Pinpoint the cell where the given text exists, returning its [X, Y] midpoint coordinate. 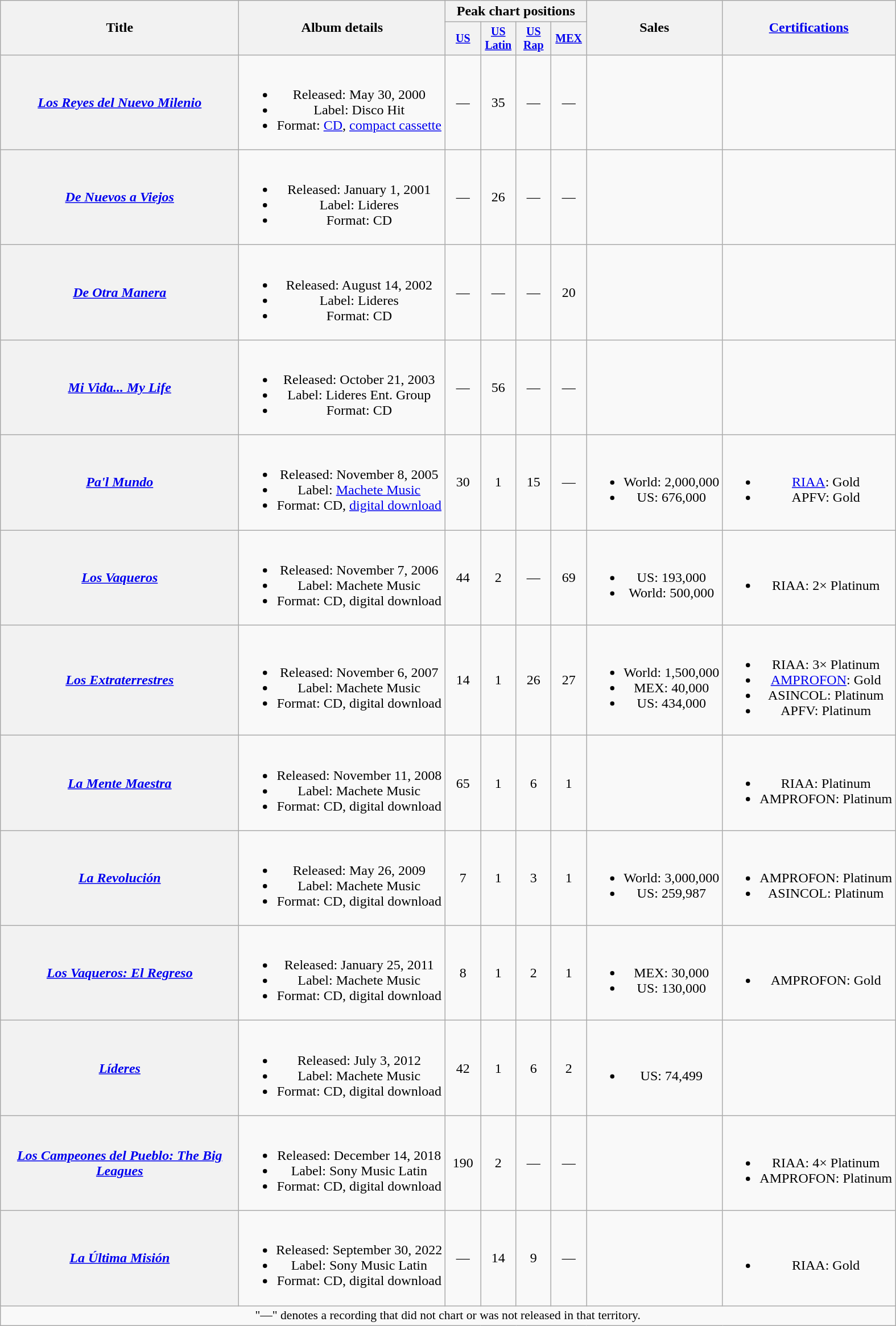
Pa'l Mundo [119, 482]
15 [534, 482]
Released: January 25, 2011Label: Machete MusicFormat: CD, digital download [342, 973]
De Nuevos a Viejos [119, 197]
World: 3,000,000US: 259,987 [654, 878]
US: 74,499 [654, 1068]
Líderes [119, 1068]
Los Reyes del Nuevo Milenio [119, 102]
Certifications [809, 28]
20 [569, 292]
Released: December 14, 2018Label: Sony Music LatinFormat: CD, digital download [342, 1163]
3 [534, 878]
"—" denotes a recording that did not chart or was not released in that territory. [448, 1316]
9 [534, 1258]
Sales [654, 28]
8 [463, 973]
190 [463, 1163]
RIAA: 4× Platinum AMPROFON: Platinum [809, 1163]
Released: May 26, 2009Label: Machete MusicFormat: CD, digital download [342, 878]
30 [463, 482]
RIAA: Gold [809, 1258]
USRap [534, 39]
Released: September 30, 2022Label: Sony Music LatinFormat: CD, digital download [342, 1258]
65 [463, 783]
Released: July 3, 2012Label: Machete MusicFormat: CD, digital download [342, 1068]
Released: November 7, 2006Label: Machete MusicFormat: CD, digital download [342, 578]
Los Vaqueros [119, 578]
World: 1,500,000MEX: 40,000US: 434,000 [654, 680]
Peak chart positions [516, 11]
Released: August 14, 2002Label: LideresFormat: CD [342, 292]
Released: November 6, 2007Label: Machete MusicFormat: CD, digital download [342, 680]
Released: October 21, 2003Label: Lideres Ent. GroupFormat: CD [342, 387]
RIAA: Platinum AMPROFON: Platinum [809, 783]
US [463, 39]
56 [498, 387]
Los Campeones del Pueblo: The Big Leagues [119, 1163]
RIAA: 2× Platinum [809, 578]
RIAA: GoldAPFV: Gold [809, 482]
Released: May 30, 2000Label: Disco HitFormat: CD, compact cassette [342, 102]
Released: January 1, 2001Label: LideresFormat: CD [342, 197]
Album details [342, 28]
AMPROFON: Gold [809, 973]
MEX: 30,000US: 130,000 [654, 973]
Los Vaqueros: El Regreso [119, 973]
MEX [569, 39]
AMPROFON: PlatinumASINCOL: Platinum [809, 878]
De Otra Manera [119, 292]
RIAA: 3× Platinum AMPROFON: GoldASINCOL: PlatinumAPFV: Platinum [809, 680]
USLatin [498, 39]
Released: November 11, 2008Label: Machete MusicFormat: CD, digital download [342, 783]
Title [119, 28]
7 [463, 878]
US: 193,000World: 500,000 [654, 578]
La Revolución [119, 878]
42 [463, 1068]
69 [569, 578]
World: 2,000,000US: 676,000 [654, 482]
La Última Misión [119, 1258]
Released: November 8, 2005Label: Machete MusicFormat: CD, digital download [342, 482]
35 [498, 102]
Mi Vida... My Life [119, 387]
Los Extraterrestres [119, 680]
27 [569, 680]
La Mente Maestra [119, 783]
44 [463, 578]
